Provide the (X, Y) coordinate of the cell's center where the given text is located.  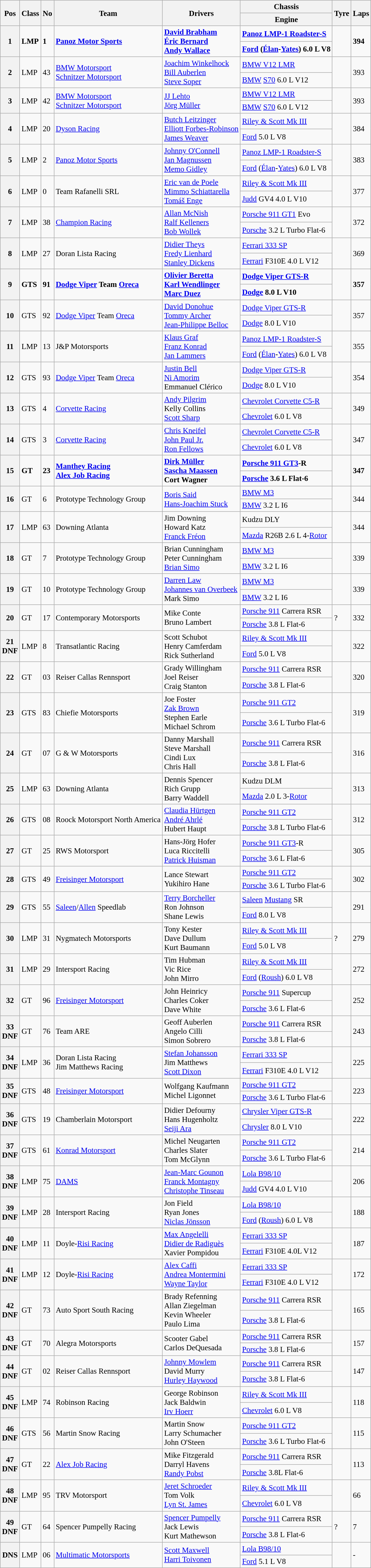
06 (47, 1555)
Kudzu DLY (286, 520)
115 (361, 1433)
Johnny O'Connell Jan Magnussen Memo Gidley (201, 160)
Ford 5.1 L V8 (286, 1561)
Kudzu DLM (286, 781)
Klaus Graf Franz Konrad Jan Lammers (201, 347)
Geoff Auberlen Angelo Cilli Simon Sobrero (201, 1032)
Champion Racing (108, 222)
Lance Stewart Yukihiro Hane (201, 879)
03 (47, 677)
JJ Lehto Jörg Müller (201, 100)
Chassis (286, 7)
279 (361, 938)
5 (10, 160)
George Robinson Jack Baldwin Irv Hoerr (201, 1402)
Team (108, 13)
Mazda R26B 2.6 L 4-Rotor (286, 535)
Doran Lista Racing Jim Matthews Racing (108, 1063)
Team ARE (108, 1032)
Eric van de Poele Mimmo Schiattarella Tomáš Enge (201, 191)
38 (47, 222)
91 (47, 284)
96 (47, 1001)
377 (361, 191)
Tim Hubman Vic Rice John Mirro (201, 969)
Olivier Beretta Karl Wendlinger Marc Duez (201, 284)
DNS (10, 1555)
48DNF (10, 1496)
320 (361, 677)
36 (47, 1063)
Jon Field Ryan Jones Niclas Jönsson (201, 1213)
33DNF (10, 1032)
Doran Lista Racing (108, 253)
92 (47, 315)
Drivers (201, 13)
15 (10, 471)
74 (47, 1402)
Tyre (342, 13)
16 (10, 499)
147 (361, 1371)
372 (361, 222)
07 (47, 753)
355 (361, 347)
No (47, 13)
243 (361, 1032)
Jeret Schroeder Tom Volk Lyn St. James (201, 1496)
Johnny Mowlem David Murry Hurley Haywood (201, 1371)
43DNF (10, 1343)
Team Rafanelli SRL (108, 191)
Claudia Hürtgen André Ahrlé Hubert Haupt (201, 820)
Chrysler 8.0 L V10 (286, 1127)
32 (10, 1001)
73 (47, 1310)
08 (47, 820)
42 (47, 100)
Alegra Motorsports (108, 1343)
64 (47, 1527)
42DNF (10, 1310)
DAMS (108, 1181)
- (361, 1555)
206 (361, 1181)
41DNF (10, 1275)
319 (361, 713)
332 (361, 618)
Porsche 3.8L Flat-6 (286, 1472)
TRV Motorsport (108, 1496)
Brady Refenning Allan Ziegelman Kevin Wheeler Paulo Lima (201, 1310)
21DNF (10, 646)
394 (361, 41)
Porsche 3.8 L Turbo Flat-6 (286, 828)
John Heinricy Charles Coker Dave White (201, 1001)
316 (361, 753)
48 (47, 1091)
Didier Theys Fredy Lienhard Stanley Dickens (201, 253)
113 (361, 1465)
Jean-Marc Gounon Franck Montagny Christophe Tinseau (201, 1181)
354 (361, 378)
165 (361, 1310)
Pos (10, 13)
Contemporary Motorsports (108, 618)
Konrad Motorsport (108, 1150)
Didier Defourny Hans Hugenholtz Seiji Ara (201, 1119)
Mike Conte Bruno Lambert (201, 618)
Stefan Johansson Jim Matthews Scott Dixon (201, 1063)
Max Angelelli Didier de Radiguès Xavier Pompidou (201, 1243)
70 (47, 1343)
Chiefie Motorsports (108, 713)
Joe Foster Zak Brown Stephen Earle Michael Schrom (201, 713)
Multimatic Motorsports (108, 1555)
188 (361, 1213)
Joachim Winkelhock Bill Auberlen Steve Soper (201, 73)
223 (361, 1091)
9 (10, 284)
24 (10, 753)
Scott Schubot Henry Camferdam Rick Sutherland (201, 646)
172 (361, 1275)
Andy Pilgrim Kelly Collins Scott Sharp (201, 409)
Roock Motorsport North America (108, 820)
95 (47, 1496)
Martin Snow Racing (108, 1433)
349 (361, 409)
Class (30, 13)
Spencer Pumpelly Racing (108, 1527)
RWS Motorsport (108, 851)
312 (361, 820)
37DNF (10, 1150)
Auto Sport South Racing (108, 1310)
Saleen/Allen Speedlab (108, 907)
34DNF (10, 1063)
Martin Snow Larry Schumacher John O'Steen (201, 1433)
Michel Neugarten Charles Slater Tom McGlynn (201, 1150)
Boris Said Hans-Joachim Stuck (201, 499)
47DNF (10, 1465)
Nygmatech Motorsports (108, 938)
18 (10, 558)
369 (361, 253)
225 (361, 1063)
Mazda 2.0 L 3-Rotor (286, 796)
Mike Fitzgerald Darryl Havens Randy Pobst (201, 1465)
Chamberlain Motorsport (108, 1119)
214 (361, 1150)
David Brabham Éric Bernard Andy Wallace (201, 41)
38DNF (10, 1181)
Porsche 3.2 L Turbo Flat-6 (286, 230)
Engine (286, 20)
76 (47, 1032)
Butch Leitzinger Elliott Forbes-Robinson James Weaver (201, 129)
Jim Downing Howard Katz Franck Fréon (201, 527)
39DNF (10, 1213)
44DNF (10, 1371)
Saleen Mustang SR (286, 899)
Chrysler Viper GTS-R (286, 1111)
83 (47, 713)
J&P Motorsports (108, 347)
35DNF (10, 1091)
Alex Caffi Andrea Montermini Wayne Taylor (201, 1275)
384 (361, 129)
Transatlantic Racing (108, 646)
305 (361, 851)
Grady Willingham Joel Reiser Craig Stanton (201, 677)
383 (361, 160)
Spencer Pumpelly Jack Lewis Kurt Mathewson (201, 1527)
G & W Motorsports (108, 753)
291 (361, 907)
30 (10, 938)
43 (47, 73)
Justin Bell Ni Amorim Emmanuel Clérico (201, 378)
187 (361, 1243)
Dennis Spencer Rich Grupp Barry Waddell (201, 789)
222 (361, 1119)
Terry Borcheller Ron Johnson Shane Lewis (201, 907)
252 (361, 1001)
Hans-Jörg Hofer Luca Riccitelli Patrick Huisman (201, 851)
Scott Maxwell Harri Toivonen (201, 1555)
46DNF (10, 1433)
Laps (361, 13)
02 (47, 1371)
55 (47, 907)
Darren Law Johannes van Overbeek Mark Simo (201, 589)
Allan McNish Ralf Kelleners Bob Wollek (201, 222)
Alex Job Racing (108, 1465)
Brian Cunningham Peter Cunningham Brian Simo (201, 558)
Chris Kneifel John Paul Jr. Ron Fellows (201, 440)
Ford 8.0 L V8 (286, 915)
Porsche 911 GT1 Evo (286, 214)
0 (47, 191)
272 (361, 969)
Porsche 911 Supercup (286, 993)
14 (10, 440)
Scooter Gabel Carlos DeQuesada (201, 1343)
Robinson Racing (108, 1402)
26 (10, 820)
157 (361, 1343)
40DNF (10, 1243)
Dirk Müller Sascha Maassen Cort Wagner (201, 471)
Ferrari F310E 4.0L V12 (286, 1251)
75 (47, 1181)
49 (47, 879)
Tony Kester Dave Dullum Kurt Baumann (201, 938)
Manthey Racing Alex Job Racing (108, 471)
313 (361, 789)
56 (47, 1433)
Danny Marshall Steve Marshall Cindi Lux Chris Hall (201, 753)
David Donohue Tommy Archer Jean-Philippe Belloc (201, 315)
61 (47, 1150)
93 (47, 378)
302 (361, 879)
36DNF (10, 1119)
Dyson Racing (108, 129)
Wolfgang Kaufmann Michel Ligonnet (201, 1091)
118 (361, 1402)
49DNF (10, 1527)
45DNF (10, 1402)
66 (361, 1496)
322 (361, 646)
